Provide the (x, y) coordinate of the cell's center where the given text is located.  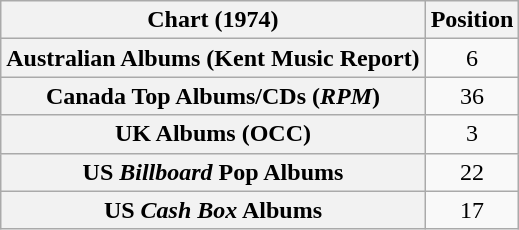
US Billboard Pop Albums (213, 172)
3 (472, 134)
Position (472, 20)
6 (472, 58)
36 (472, 96)
Australian Albums (Kent Music Report) (213, 58)
UK Albums (OCC) (213, 134)
Chart (1974) (213, 20)
US Cash Box Albums (213, 210)
22 (472, 172)
Canada Top Albums/CDs (RPM) (213, 96)
17 (472, 210)
